Determine the [x, y] coordinate at the center of the cell enclosing the given text.  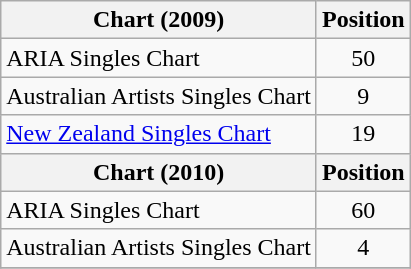
19 [363, 134]
Chart (2010) [159, 172]
4 [363, 248]
New Zealand Singles Chart [159, 134]
50 [363, 58]
Chart (2009) [159, 20]
9 [363, 96]
60 [363, 210]
